Return the [X, Y] coordinate for the center point of the cell that contains the specified text.  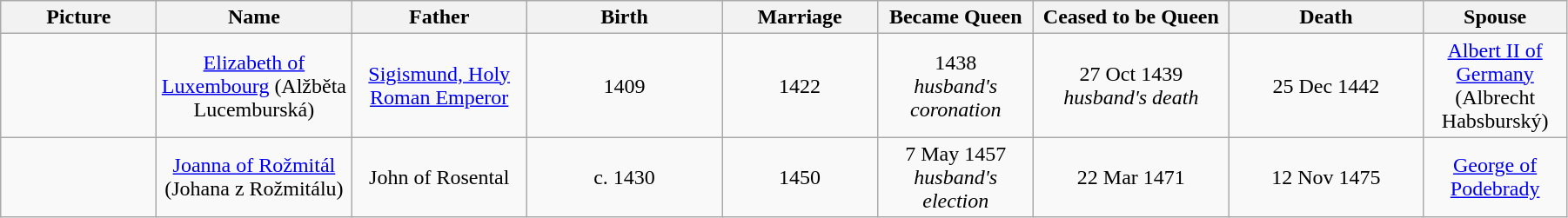
27 Oct 1439husband's death [1131, 85]
Name [254, 17]
Father [439, 17]
George of Podebrady [1495, 177]
Albert II of Germany (Albrecht Habsburský) [1495, 85]
1422 [801, 85]
Became Queen [955, 17]
25 Dec 1442 [1326, 85]
1409 [625, 85]
Joanna of Rožmitál(Johana z Rožmitálu) [254, 177]
Death [1326, 17]
Elizabeth of Luxembourg (Alžběta Lucemburská) [254, 85]
c. 1430 [625, 177]
Birth [625, 17]
12 Nov 1475 [1326, 177]
Marriage [801, 17]
John of Rosental [439, 177]
Spouse [1495, 17]
1450 [801, 177]
1438husband's coronation [955, 85]
Picture [78, 17]
7 May 1457husband's election [955, 177]
Ceased to be Queen [1131, 17]
22 Mar 1471 [1131, 177]
Sigismund, Holy Roman Emperor [439, 85]
